Identify which cell holds the provided text, then report its [X, Y] central coordinate. 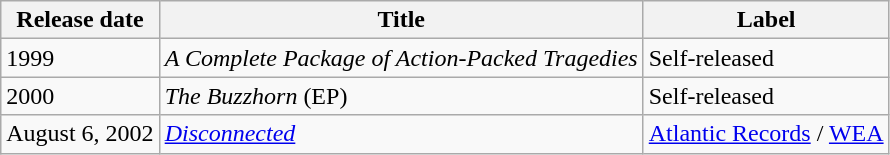
1999 [80, 58]
A Complete Package of Action-Packed Tragedies [401, 58]
Title [401, 20]
August 6, 2002 [80, 134]
Release date [80, 20]
2000 [80, 96]
Label [766, 20]
Disconnected [401, 134]
The Buzzhorn (EP) [401, 96]
Atlantic Records / WEA [766, 134]
